Find where the given text appears and provide that cell's center as [X, Y] coordinate. 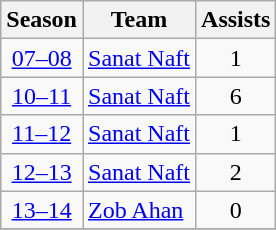
13–14 [42, 210]
0 [236, 210]
Zob Ahan [138, 210]
11–12 [42, 134]
6 [236, 96]
Season [42, 20]
Team [138, 20]
07–08 [42, 58]
10–11 [42, 96]
Assists [236, 20]
12–13 [42, 172]
2 [236, 172]
